Locate the cell with the specified text and output its [x, y] center coordinate. 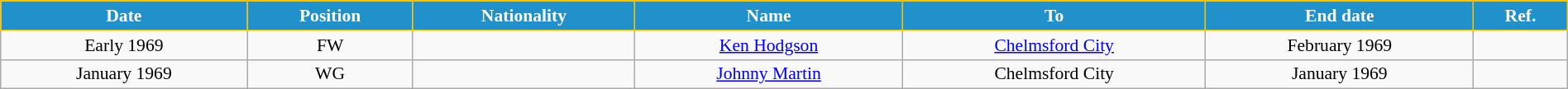
Date [124, 16]
To [1054, 16]
Ken Hodgson [769, 45]
Name [769, 16]
Nationality [523, 16]
WG [330, 74]
FW [330, 45]
Johnny Martin [769, 74]
February 1969 [1340, 45]
End date [1340, 16]
Ref. [1521, 16]
Position [330, 16]
Early 1969 [124, 45]
